Return the [x, y] coordinate for the center point of the cell that contains the specified text.  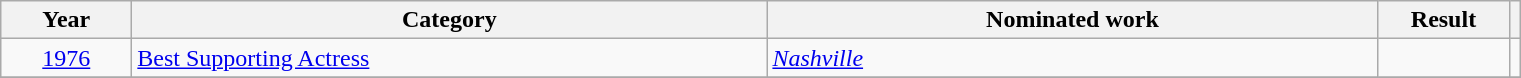
Nominated work [1072, 20]
Best Supporting Actress [450, 58]
Year [66, 20]
Result [1444, 20]
1976 [66, 58]
Category [450, 20]
Nashville [1072, 58]
